For the text-containing cell, return its midpoint in [X, Y] coordinate format. 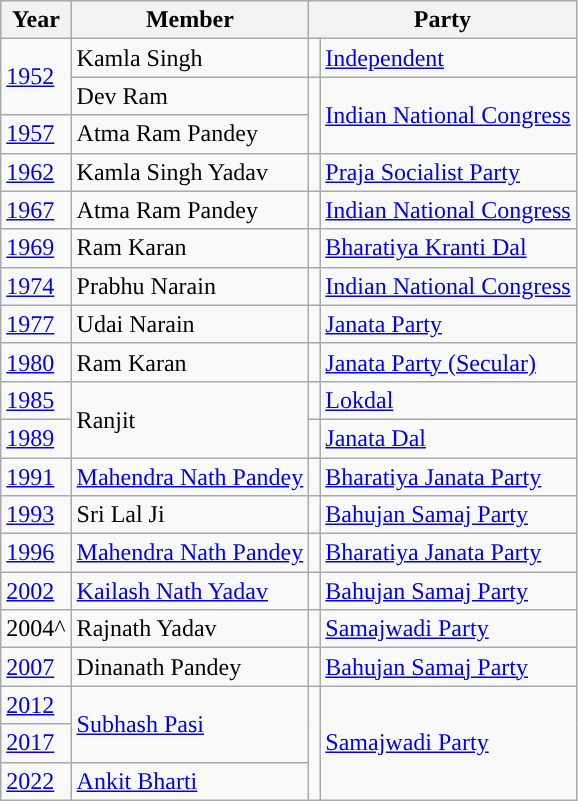
Rajnath Yadav [190, 629]
2007 [36, 667]
Ranjit [190, 419]
Kailash Nath Yadav [190, 591]
1974 [36, 286]
1967 [36, 210]
Dev Ram [190, 96]
Kamla Singh [190, 58]
Independent [448, 58]
Bharatiya Kranti Dal [448, 248]
2002 [36, 591]
Prabhu Narain [190, 286]
Janata Party [448, 324]
1993 [36, 515]
Member [190, 20]
Praja Socialist Party [448, 172]
1969 [36, 248]
1962 [36, 172]
1952 [36, 77]
Party [442, 20]
1977 [36, 324]
1957 [36, 134]
1989 [36, 438]
1985 [36, 400]
Ankit Bharti [190, 781]
Janata Party (Secular) [448, 362]
2012 [36, 705]
Lokdal [448, 400]
2017 [36, 743]
Dinanath Pandey [190, 667]
2004^ [36, 629]
Year [36, 20]
1996 [36, 553]
2022 [36, 781]
Sri Lal Ji [190, 515]
Subhash Pasi [190, 724]
Kamla Singh Yadav [190, 172]
1980 [36, 362]
Janata Dal [448, 438]
Udai Narain [190, 324]
1991 [36, 477]
